For the text-containing cell, return its midpoint in (x, y) coordinate format. 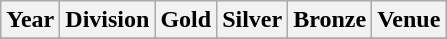
Venue (409, 20)
Division (108, 20)
Year (30, 20)
Gold (186, 20)
Bronze (330, 20)
Silver (252, 20)
